Search for the cell housing the specified text and yield its (X, Y) center coordinate. 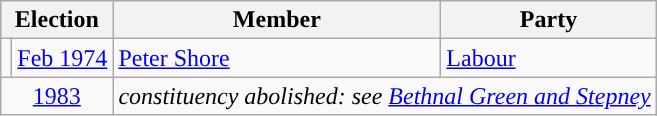
1983 (57, 96)
Party (548, 20)
Feb 1974 (62, 58)
constituency abolished: see Bethnal Green and Stepney (384, 96)
Peter Shore (277, 58)
Election (57, 20)
Labour (548, 58)
Member (277, 20)
